Return (x, y) of the center of cell containing provided text 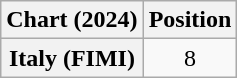
8 (190, 58)
Italy (FIMI) (72, 58)
Position (190, 20)
Chart (2024) (72, 20)
